For the text-containing cell, return its midpoint in [X, Y] coordinate format. 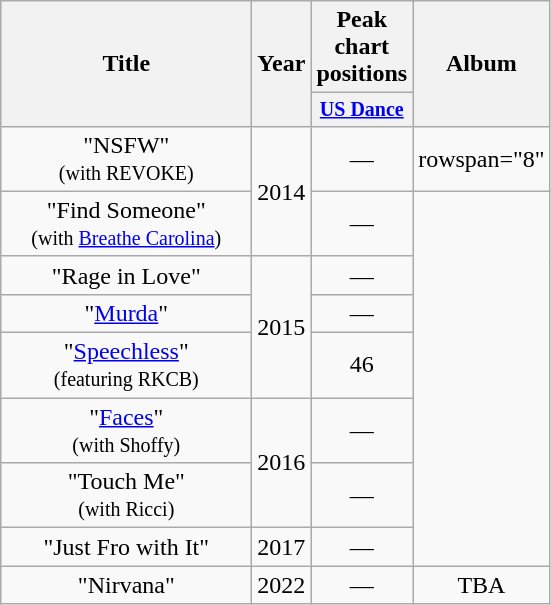
2015 [282, 326]
Title [126, 64]
"Rage in Love" [126, 275]
"Find Someone" (with Breathe Carolina) [126, 224]
46 [362, 366]
rowspan="8" [482, 158]
"Nirvana" [126, 585]
TBA [482, 585]
"Just Fro with It" [126, 547]
Album [482, 64]
"NSFW"(with REVOKE) [126, 158]
― [362, 224]
2017 [282, 547]
"Murda" [126, 313]
"Faces"(with Shoffy) [126, 430]
Peak chart positions [362, 47]
"Touch Me"(with Ricci) [126, 496]
Year [282, 64]
2022 [282, 585]
US Dance [362, 110]
"Speechless"(featuring RKCB) [126, 366]
2014 [282, 191]
2016 [282, 463]
